Pinpoint the cell where the given text exists, returning its [x, y] midpoint coordinate. 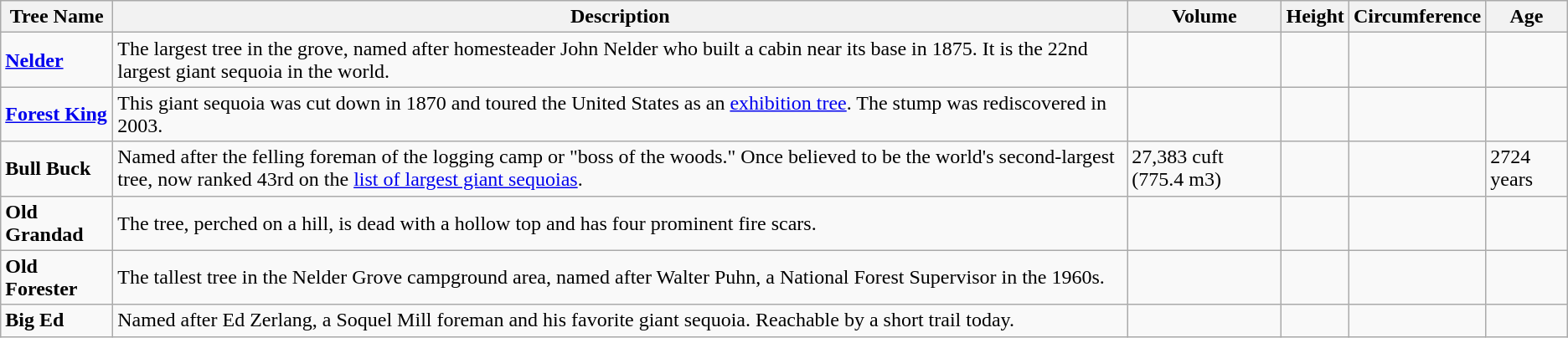
Circumference [1417, 17]
Forest King [57, 114]
This giant sequoia was cut down in 1870 and toured the United States as an exhibition tree. The stump was rediscovered in 2003. [620, 114]
Description [620, 17]
Named after Ed Zerlang, a Soquel Mill foreman and his favorite giant sequoia. Reachable by a short trail today. [620, 320]
The tree, perched on a hill, is dead with a hollow top and has four prominent fire scars. [620, 223]
The tallest tree in the Nelder Grove campground area, named after Walter Puhn, a National Forest Supervisor in the 1960s. [620, 278]
2724 years [1526, 169]
Nelder [57, 60]
Volume [1204, 17]
Height [1315, 17]
27,383 cuft (775.4 m3) [1204, 169]
Age [1526, 17]
Old Grandad [57, 223]
Big Ed [57, 320]
Bull Buck [57, 169]
Old Forester [57, 278]
Tree Name [57, 17]
